For the text-containing cell, return its midpoint in [x, y] coordinate format. 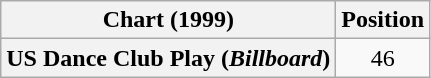
Position [383, 20]
Chart (1999) [168, 20]
US Dance Club Play (Billboard) [168, 58]
46 [383, 58]
